From the cell containing the given text, extract its center point as [X, Y] coordinate. 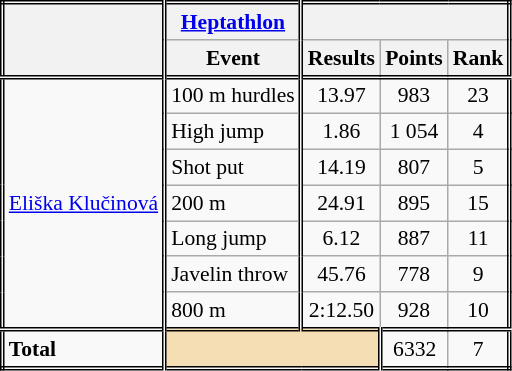
7 [479, 348]
800 m [234, 310]
23 [479, 96]
4 [479, 132]
Points [414, 58]
Long jump [234, 239]
Rank [479, 58]
983 [414, 96]
10 [479, 310]
Results [340, 58]
24.91 [340, 203]
Total [83, 348]
6332 [414, 348]
14.19 [340, 168]
1.86 [340, 132]
895 [414, 203]
1 054 [414, 132]
High jump [234, 132]
11 [479, 239]
778 [414, 275]
Event [234, 58]
887 [414, 239]
Javelin throw [234, 275]
15 [479, 203]
45.76 [340, 275]
9 [479, 275]
807 [414, 168]
13.97 [340, 96]
100 m hurdles [234, 96]
928 [414, 310]
5 [479, 168]
Eliška Klučinová [83, 203]
6.12 [340, 239]
Heptathlon [234, 22]
2:12.50 [340, 310]
200 m [234, 203]
Shot put [234, 168]
